Pinpoint the cell where the given text exists, returning its (X, Y) midpoint coordinate. 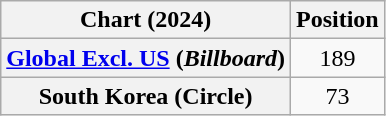
Chart (2024) (146, 20)
189 (338, 58)
73 (338, 96)
Position (338, 20)
Global Excl. US (Billboard) (146, 58)
South Korea (Circle) (146, 96)
